Return the (x, y) coordinate for the center point of the cell that contains the specified text.  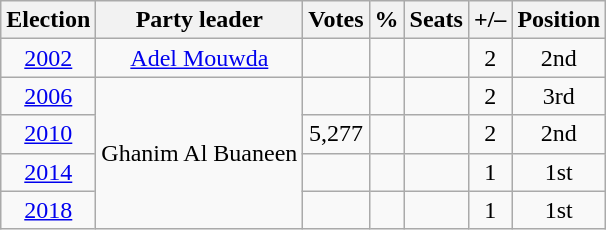
Party leader (200, 20)
2002 (48, 58)
3rd (559, 96)
Adel Mouwda (200, 58)
2006 (48, 96)
2018 (48, 210)
Votes (336, 20)
Seats (436, 20)
Ghanim Al Buaneen (200, 153)
Election (48, 20)
5,277 (336, 134)
2010 (48, 134)
+/– (490, 20)
Position (559, 20)
% (386, 20)
2014 (48, 172)
